Locate the cell with the specified text and output its (x, y) center coordinate. 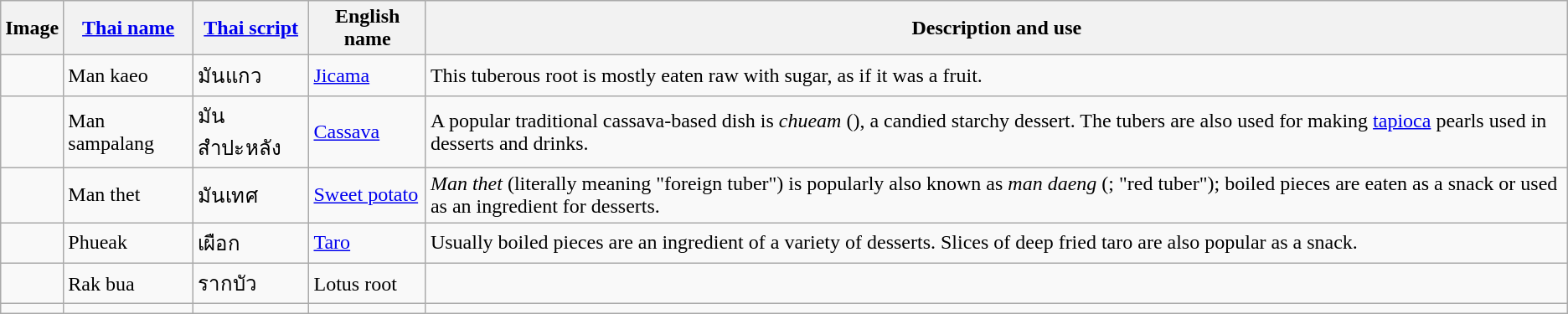
This tuberous root is mostly eaten raw with sugar, as if it was a fruit. (997, 75)
รากบัว (251, 283)
Phueak (129, 243)
มันสำปะหลัง (251, 131)
Cassava (367, 131)
Thai script (251, 28)
Man kaeo (129, 75)
มันเทศ (251, 194)
เผือก (251, 243)
Man thet (129, 194)
Lotus root (367, 283)
Jicama (367, 75)
Usually boiled pieces are an ingredient of a variety of desserts. Slices of deep fried taro are also popular as a snack. (997, 243)
Rak bua (129, 283)
Sweet potato (367, 194)
Taro (367, 243)
Thai name (129, 28)
Man sampalang (129, 131)
มันแกว (251, 75)
Description and use (997, 28)
Image (32, 28)
English name (367, 28)
